Search for the cell housing the specified text and yield its [x, y] center coordinate. 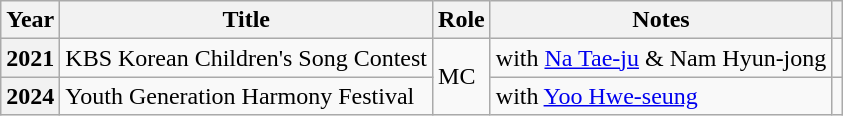
Title [246, 20]
2024 [30, 96]
KBS Korean Children's Song Contest [246, 58]
with Yoo Hwe-seung [661, 96]
Notes [661, 20]
Youth Generation Harmony Festival [246, 96]
Year [30, 20]
Role [462, 20]
MC [462, 77]
with Na Tae-ju & Nam Hyun-jong [661, 58]
2021 [30, 58]
